Locate the cell with the specified text and output its (X, Y) center coordinate. 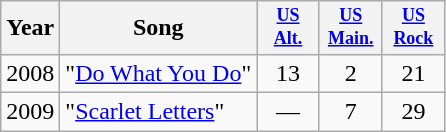
"Scarlet Letters" (158, 111)
US Rock (414, 28)
13 (288, 73)
29 (414, 111)
Year (30, 28)
US Alt. (288, 28)
Song (158, 28)
2 (350, 73)
— (288, 111)
21 (414, 73)
US Main. (350, 28)
2008 (30, 73)
7 (350, 111)
"Do What You Do" (158, 73)
2009 (30, 111)
